From the cell containing the given text, extract its center point as [x, y] coordinate. 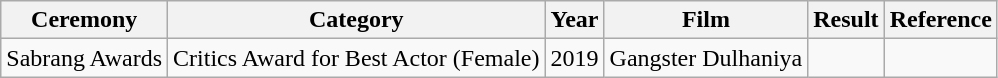
Critics Award for Best Actor (Female) [356, 58]
Reference [940, 20]
Sabrang Awards [84, 58]
2019 [574, 58]
Year [574, 20]
Gangster Dulhaniya [706, 58]
Category [356, 20]
Result [846, 20]
Film [706, 20]
Ceremony [84, 20]
